Provide the (X, Y) coordinate of the cell's center where the given text is located.  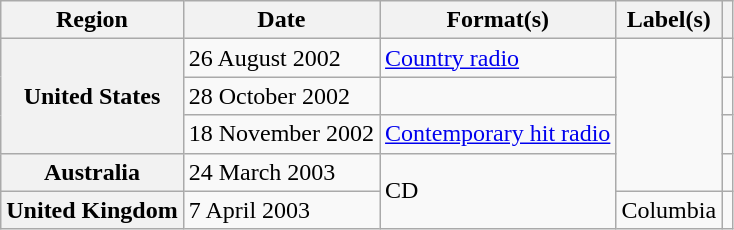
Format(s) (498, 20)
18 November 2002 (281, 134)
Contemporary hit radio (498, 134)
7 April 2003 (281, 210)
CD (498, 191)
Label(s) (669, 20)
Date (281, 20)
Region (92, 20)
Country radio (498, 58)
United Kingdom (92, 210)
28 October 2002 (281, 96)
26 August 2002 (281, 58)
24 March 2003 (281, 172)
Australia (92, 172)
Columbia (669, 210)
United States (92, 96)
